Return the (X, Y) coordinate for the center point of the cell that contains the specified text.  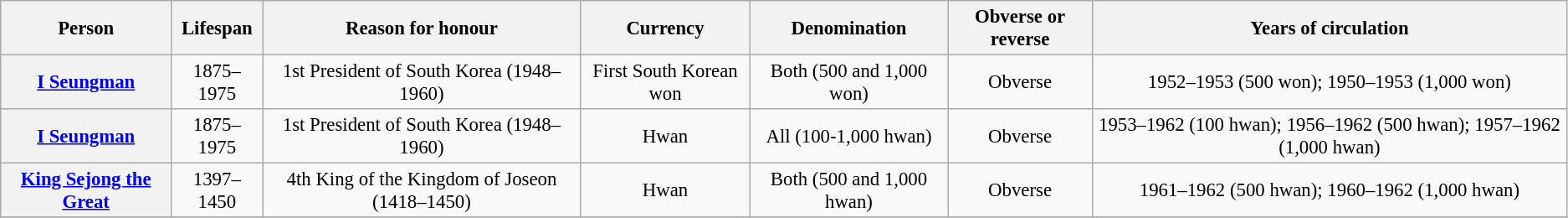
Years of circulation (1329, 29)
Both (500 and 1,000 won) (848, 82)
First South Korean won (665, 82)
Lifespan (218, 29)
Currency (665, 29)
Reason for honour (422, 29)
4th King of the Kingdom of Joseon (1418–1450) (422, 191)
Obverse or reverse (1021, 29)
Denomination (848, 29)
1961–1962 (500 hwan); 1960–1962 (1,000 hwan) (1329, 191)
Both (500 and 1,000 hwan) (848, 191)
1953–1962 (100 hwan); 1956–1962 (500 hwan); 1957–1962 (1,000 hwan) (1329, 136)
Person (86, 29)
1952–1953 (500 won); 1950–1953 (1,000 won) (1329, 82)
1397–1450 (218, 191)
King Sejong the Great (86, 191)
All (100-1,000 hwan) (848, 136)
